Detect which cell encompasses the target text, then output its [X, Y] center coordinate. 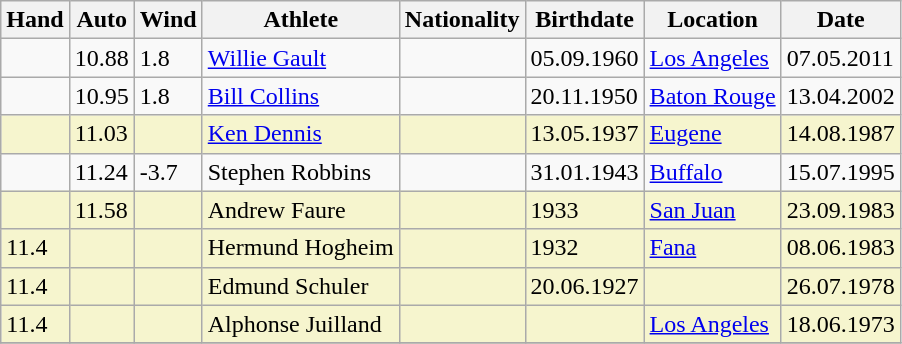
18.06.1973 [840, 324]
San Juan [712, 210]
07.05.2011 [840, 58]
13.04.2002 [840, 96]
Willie Gault [300, 58]
15.07.1995 [840, 172]
08.06.1983 [840, 248]
Fana [712, 248]
Auto [102, 20]
Nationality [462, 20]
10.95 [102, 96]
Andrew Faure [300, 210]
Buffalo [712, 172]
Edmund Schuler [300, 286]
20.06.1927 [584, 286]
31.01.1943 [584, 172]
11.03 [102, 134]
Athlete [300, 20]
Birthdate [584, 20]
Location [712, 20]
20.11.1950 [584, 96]
Wind [168, 20]
10.88 [102, 58]
Hand [35, 20]
Stephen Robbins [300, 172]
Baton Rouge [712, 96]
14.08.1987 [840, 134]
Eugene [712, 134]
Bill Collins [300, 96]
1932 [584, 248]
11.24 [102, 172]
Ken Dennis [300, 134]
13.05.1937 [584, 134]
Hermund Hogheim [300, 248]
05.09.1960 [584, 58]
26.07.1978 [840, 286]
-3.7 [168, 172]
Date [840, 20]
11.58 [102, 210]
23.09.1983 [840, 210]
1933 [584, 210]
Alphonse Juilland [300, 324]
